Pinpoint the cell where the given text exists, returning its [x, y] midpoint coordinate. 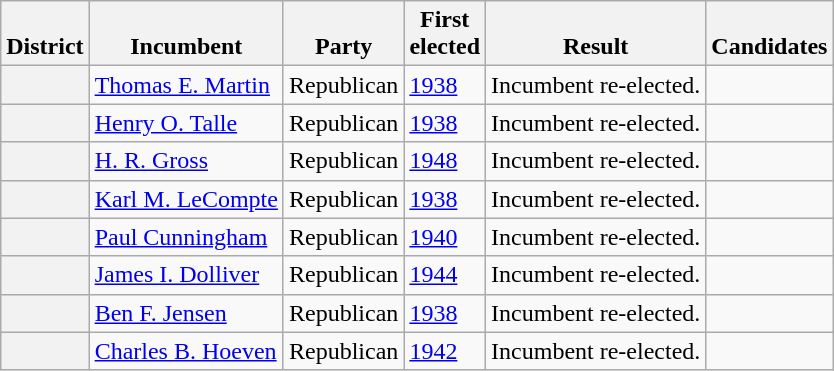
H. R. Gross [186, 161]
Incumbent [186, 34]
Thomas E. Martin [186, 85]
James I. Dolliver [186, 275]
Paul Cunningham [186, 237]
1948 [445, 161]
Charles B. Hoeven [186, 351]
1942 [445, 351]
Party [343, 34]
1940 [445, 237]
1944 [445, 275]
Henry O. Talle [186, 123]
Karl M. LeCompte [186, 199]
Firstelected [445, 34]
District [45, 34]
Ben F. Jensen [186, 313]
Result [596, 34]
Candidates [770, 34]
